Pinpoint the cell where the given text exists, returning its (x, y) midpoint coordinate. 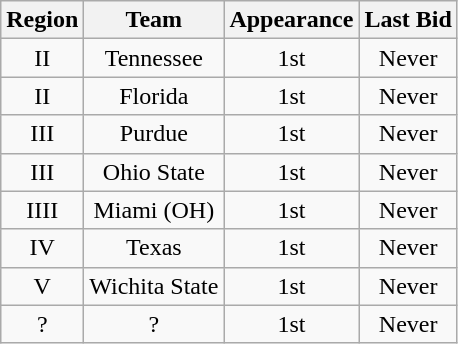
Team (154, 20)
V (42, 286)
Florida (154, 96)
Last Bid (408, 20)
IV (42, 248)
Ohio State (154, 172)
Miami (OH) (154, 210)
Tennessee (154, 58)
Region (42, 20)
Wichita State (154, 286)
IIII (42, 210)
Purdue (154, 134)
Appearance (292, 20)
Texas (154, 248)
